Extract the [X, Y] coordinate from the center of the cell holding the provided text.  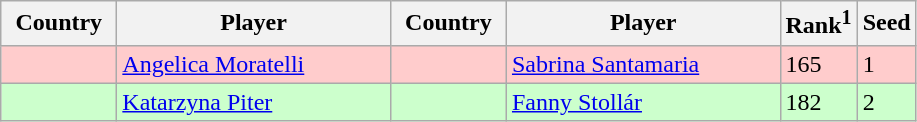
1 [886, 64]
2 [886, 102]
165 [818, 64]
Sabrina Santamaria [643, 64]
Rank1 [818, 24]
Katarzyna Piter [254, 102]
Fanny Stollár [643, 102]
Angelica Moratelli [254, 64]
182 [818, 102]
Seed [886, 24]
